Find where the given text appears and provide that cell's center as [x, y] coordinate. 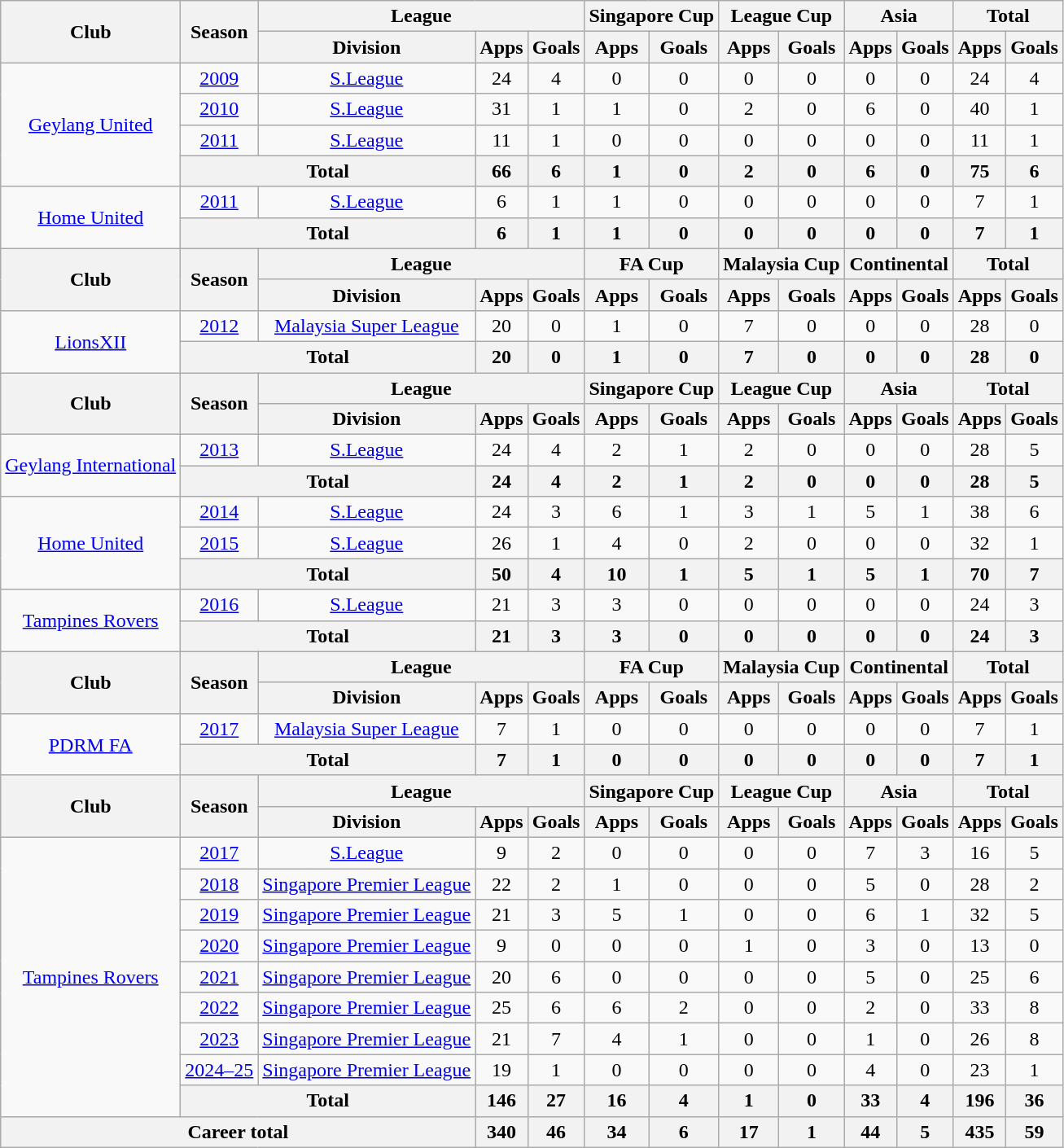
22 [501, 883]
13 [979, 946]
2024–25 [220, 1070]
2016 [220, 605]
19 [501, 1070]
2012 [220, 326]
2013 [220, 450]
75 [979, 171]
146 [501, 1101]
17 [749, 1132]
34 [617, 1132]
Geylang International [91, 466]
LionsXII [91, 341]
Career total [238, 1132]
2015 [220, 543]
70 [979, 574]
40 [979, 109]
66 [501, 171]
2020 [220, 946]
340 [501, 1132]
44 [870, 1132]
10 [617, 574]
196 [979, 1101]
2019 [220, 915]
36 [1035, 1101]
2018 [220, 883]
PDRM FA [91, 744]
435 [979, 1132]
31 [501, 109]
2009 [220, 78]
2023 [220, 1039]
59 [1035, 1132]
2021 [220, 977]
2014 [220, 512]
38 [979, 512]
27 [556, 1101]
23 [979, 1070]
2022 [220, 1008]
46 [556, 1132]
50 [501, 574]
Geylang United [91, 125]
2010 [220, 109]
